Pinpoint the cell where the given text exists, returning its (X, Y) midpoint coordinate. 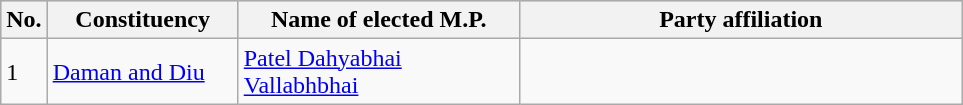
No. (24, 20)
Patel Dahyabhai Vallabhbhai (378, 72)
1 (24, 72)
Daman and Diu (142, 72)
Party affiliation (740, 20)
Name of elected M.P. (378, 20)
Constituency (142, 20)
